Identify which cell holds the provided text, then report its (x, y) central coordinate. 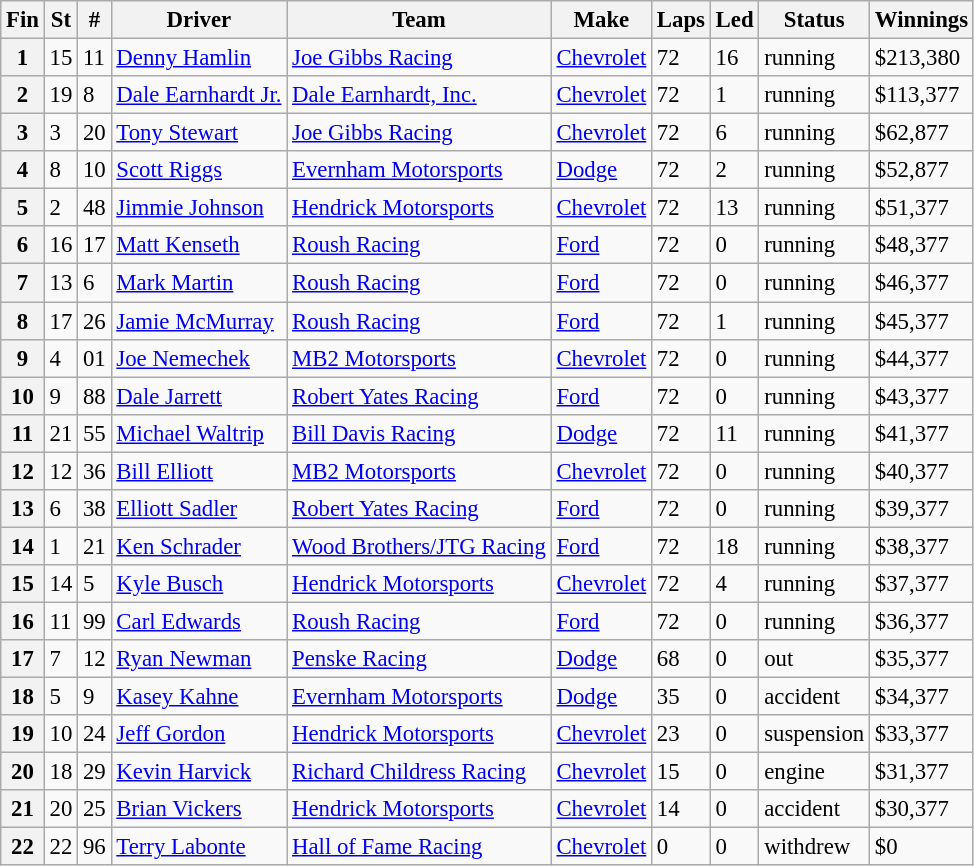
# (94, 20)
$41,377 (921, 433)
Michael Waltrip (199, 433)
Laps (682, 20)
$34,377 (921, 697)
Kasey Kahne (199, 697)
23 (682, 734)
Winnings (921, 20)
$38,377 (921, 546)
$51,377 (921, 208)
Terry Labonte (199, 847)
Bill Elliott (199, 471)
$36,377 (921, 621)
engine (814, 772)
$44,377 (921, 358)
$43,377 (921, 396)
36 (94, 471)
99 (94, 621)
Tony Stewart (199, 133)
$48,377 (921, 245)
24 (94, 734)
Elliott Sadler (199, 509)
Driver (199, 20)
Carl Edwards (199, 621)
$35,377 (921, 659)
Scott Riggs (199, 170)
$62,877 (921, 133)
$33,377 (921, 734)
Dale Jarrett (199, 396)
68 (682, 659)
suspension (814, 734)
Ken Schrader (199, 546)
88 (94, 396)
$46,377 (921, 283)
Kyle Busch (199, 584)
Richard Childress Racing (419, 772)
Fin (23, 20)
$213,380 (921, 58)
$39,377 (921, 509)
Dale Earnhardt Jr. (199, 95)
Ryan Newman (199, 659)
$37,377 (921, 584)
$31,377 (921, 772)
$0 (921, 847)
Mark Martin (199, 283)
Brian Vickers (199, 809)
Bill Davis Racing (419, 433)
Jeff Gordon (199, 734)
Jamie McMurray (199, 321)
Joe Nemechek (199, 358)
Led (734, 20)
$113,377 (921, 95)
$40,377 (921, 471)
25 (94, 809)
Wood Brothers/JTG Racing (419, 546)
$52,877 (921, 170)
Kevin Harvick (199, 772)
Denny Hamlin (199, 58)
Team (419, 20)
Jimmie Johnson (199, 208)
38 (94, 509)
35 (682, 697)
Status (814, 20)
Penske Racing (419, 659)
26 (94, 321)
out (814, 659)
01 (94, 358)
55 (94, 433)
Matt Kenseth (199, 245)
St (60, 20)
29 (94, 772)
Dale Earnhardt, Inc. (419, 95)
48 (94, 208)
$45,377 (921, 321)
96 (94, 847)
Hall of Fame Racing (419, 847)
withdrew (814, 847)
$30,377 (921, 809)
Make (601, 20)
